Find where the given text appears and provide that cell's center as [X, Y] coordinate. 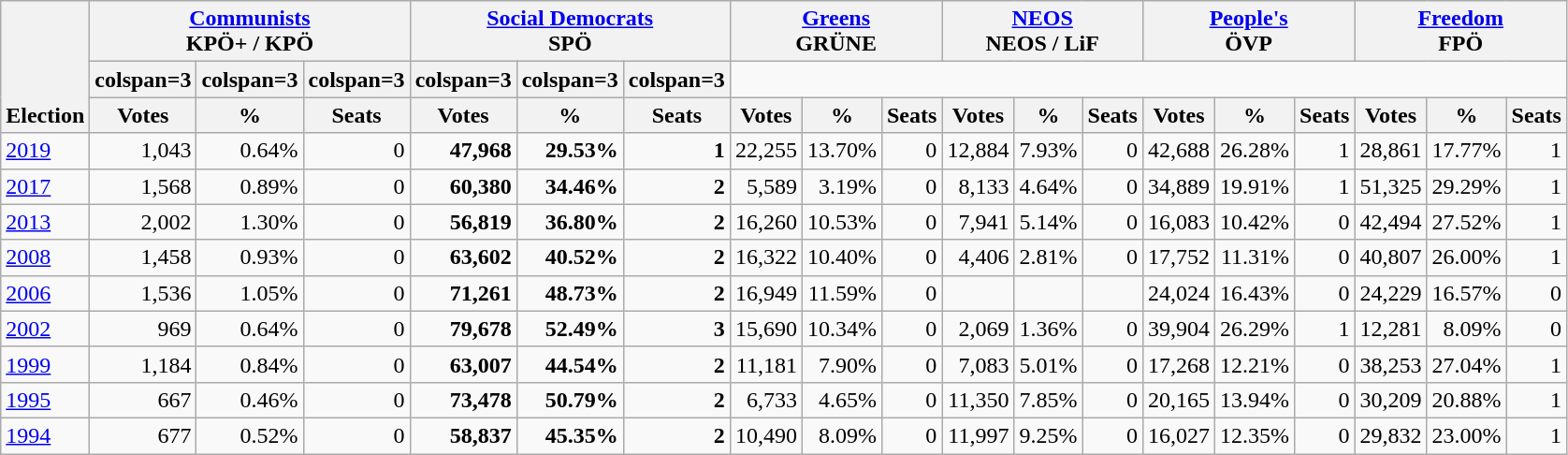
52.49% [570, 329]
24,229 [1390, 293]
0.84% [250, 364]
29.53% [570, 151]
19.91% [1254, 186]
0.93% [250, 257]
667 [143, 400]
10.42% [1254, 222]
7.85% [1048, 400]
1,184 [143, 364]
1,043 [143, 151]
16,949 [765, 293]
63,007 [463, 364]
2,069 [979, 329]
16,322 [765, 257]
23.00% [1467, 435]
3 [676, 329]
1.30% [250, 222]
29.29% [1467, 186]
GreensGRÜNE [836, 32]
10,490 [765, 435]
2006 [45, 293]
29,832 [1390, 435]
10.53% [842, 222]
40,807 [1390, 257]
27.52% [1467, 222]
16.43% [1254, 293]
4.65% [842, 400]
7,083 [979, 364]
0.52% [250, 435]
2013 [45, 222]
15,690 [765, 329]
50.79% [570, 400]
1.05% [250, 293]
30,209 [1390, 400]
20.88% [1467, 400]
12,281 [1390, 329]
1.36% [1048, 329]
17.77% [1467, 151]
13.94% [1254, 400]
56,819 [463, 222]
9.25% [1048, 435]
12.35% [1254, 435]
2.81% [1048, 257]
6,733 [765, 400]
44.54% [570, 364]
24,024 [1179, 293]
17,752 [1179, 257]
27.04% [1467, 364]
8,133 [979, 186]
10.40% [842, 257]
FreedomFPÖ [1461, 32]
1999 [45, 364]
2017 [45, 186]
7,941 [979, 222]
28,861 [1390, 151]
71,261 [463, 293]
16,027 [1179, 435]
73,478 [463, 400]
1994 [45, 435]
Social DemocratsSPÖ [570, 32]
60,380 [463, 186]
17,268 [1179, 364]
3.19% [842, 186]
1,536 [143, 293]
4,406 [979, 257]
63,602 [463, 257]
13.70% [842, 151]
7.93% [1048, 151]
10.34% [842, 329]
36.80% [570, 222]
969 [143, 329]
People'sÖVP [1248, 32]
11,350 [979, 400]
38,253 [1390, 364]
1,458 [143, 257]
39,904 [1179, 329]
20,165 [1179, 400]
22,255 [765, 151]
34.46% [570, 186]
2002 [45, 329]
58,837 [463, 435]
2008 [45, 257]
12.21% [1254, 364]
11.59% [842, 293]
79,678 [463, 329]
16.57% [1467, 293]
1995 [45, 400]
Election [45, 67]
12,884 [979, 151]
26.00% [1467, 257]
51,325 [1390, 186]
45.35% [570, 435]
2,002 [143, 222]
26.28% [1254, 151]
0.89% [250, 186]
CommunistsKPÖ+ / KPÖ [250, 32]
26.29% [1254, 329]
5,589 [765, 186]
5.01% [1048, 364]
40.52% [570, 257]
47,968 [463, 151]
NEOSNEOS / LiF [1042, 32]
2019 [45, 151]
1,568 [143, 186]
11,181 [765, 364]
42,494 [1390, 222]
16,260 [765, 222]
16,083 [1179, 222]
11.31% [1254, 257]
677 [143, 435]
7.90% [842, 364]
4.64% [1048, 186]
48.73% [570, 293]
34,889 [1179, 186]
11,997 [979, 435]
42,688 [1179, 151]
0.46% [250, 400]
5.14% [1048, 222]
